Search for the cell housing the specified text and yield its (X, Y) center coordinate. 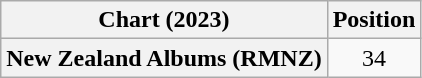
Chart (2023) (164, 20)
Position (374, 20)
New Zealand Albums (RMNZ) (164, 58)
34 (374, 58)
